Provide the (X, Y) coordinate of the cell's center where the given text is located.  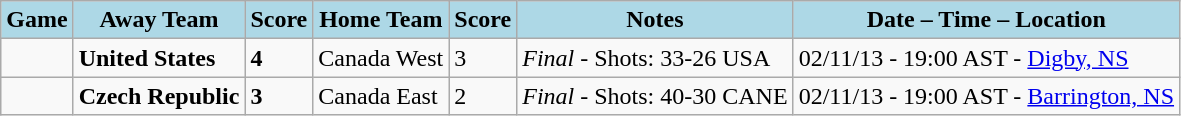
Canada East (381, 96)
Final - Shots: 33-26 USA (655, 58)
United States (159, 58)
2 (483, 96)
02/11/13 - 19:00 AST - Digby, NS (986, 58)
Away Team (159, 20)
Date – Time – Location (986, 20)
4 (279, 58)
Game (37, 20)
Canada West (381, 58)
Final - Shots: 40-30 CANE (655, 96)
Home Team (381, 20)
Notes (655, 20)
Czech Republic (159, 96)
02/11/13 - 19:00 AST - Barrington, NS (986, 96)
